Return the (X, Y) coordinate for the center point of the cell that contains the specified text.  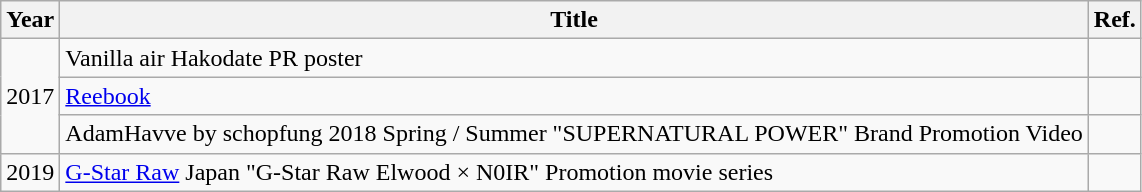
G-Star Raw Japan "G-Star Raw Elwood × N0IR" Promotion movie series (574, 172)
AdamHavve by schopfung 2018 Spring / Summer "SUPERNATURAL POWER" Brand Promotion Video (574, 134)
Title (574, 20)
2019 (30, 172)
Reebook (574, 96)
2017 (30, 96)
Year (30, 20)
Ref. (1114, 20)
Vanilla air Hakodate PR poster (574, 58)
